From the cell containing the given text, extract its center point as [X, Y] coordinate. 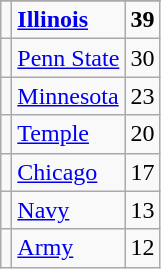
Penn State [68, 58]
Temple [68, 134]
23 [142, 96]
13 [142, 210]
Army [68, 248]
Chicago [68, 172]
Illinois [68, 20]
39 [142, 20]
20 [142, 134]
30 [142, 58]
17 [142, 172]
12 [142, 248]
Navy [68, 210]
Minnesota [68, 96]
